Detect which cell encompasses the target text, then output its [X, Y] center coordinate. 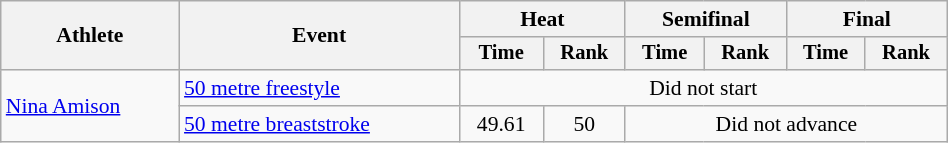
Semifinal [706, 19]
49.61 [501, 124]
Heat [542, 19]
Nina Amison [90, 106]
Did not start [703, 88]
Final [866, 19]
Event [319, 36]
50 [584, 124]
Athlete [90, 36]
50 metre freestyle [319, 88]
Did not advance [786, 124]
50 metre breaststroke [319, 124]
